Return the [x, y] coordinate for the center point of the cell that contains the specified text.  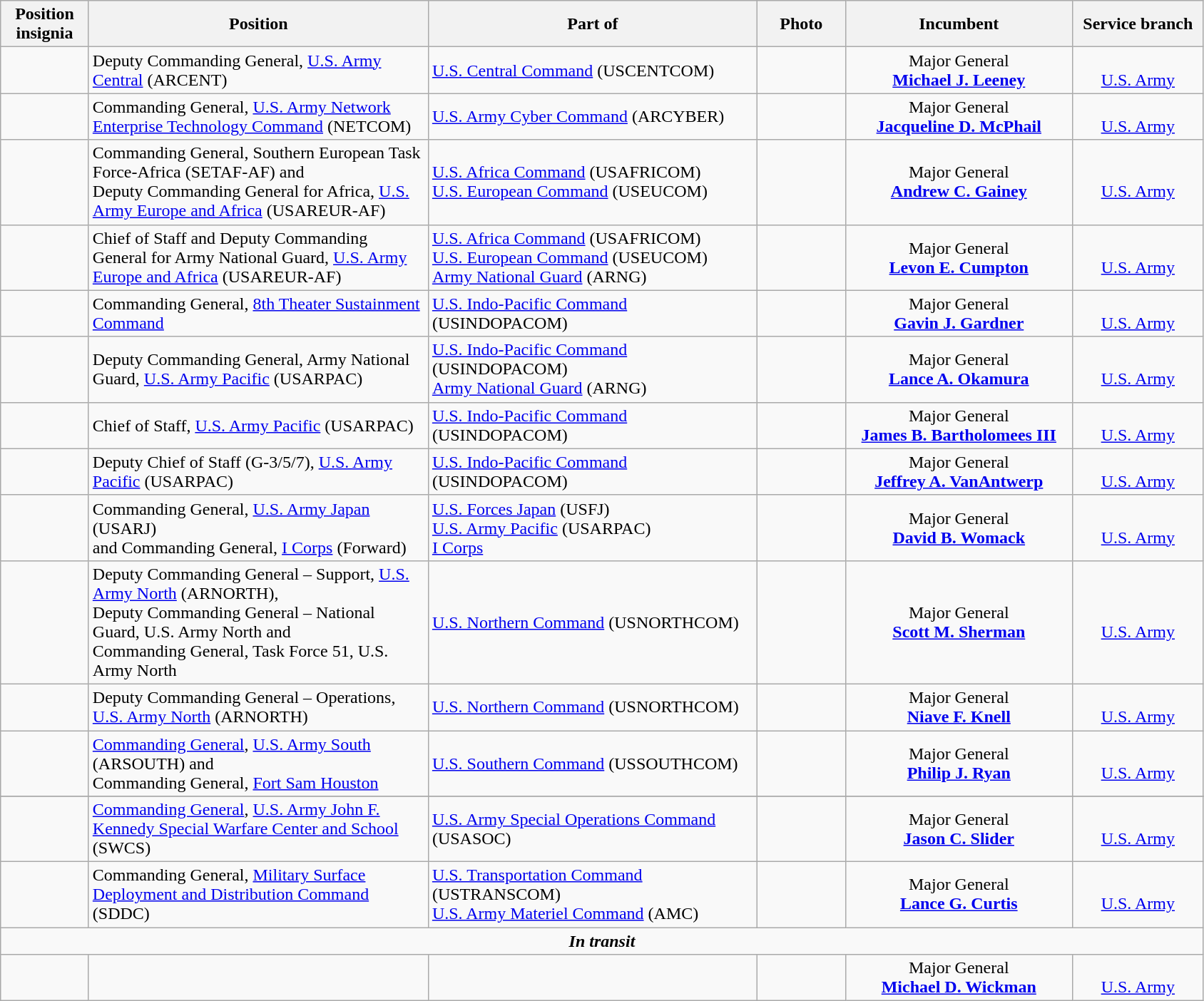
Major GeneralPhilip J. Ryan [959, 763]
Deputy Commanding General, U.S. Army Central (ARCENT) [258, 70]
U.S. Africa Command (USAFRICOM) U.S. European Command (USEUCOM) Army National Guard (ARNG) [592, 257]
Commanding General, Military Surface Deployment and Distribution Command (SDDC) [258, 895]
Major GeneralMichael D. Wickman [959, 978]
U.S. Central Command (USCENTCOM) [592, 70]
Photo [801, 24]
U.S. Army Cyber Command (ARCYBER) [592, 117]
U.S. Indo-Pacific Command (USINDOPACOM) Army National Guard (ARNG) [592, 369]
Commanding General, Southern European Task Force-Africa (SETAF-AF) andDeputy Commanding General for Africa, U.S. Army Europe and Africa (USAREUR-AF) [258, 183]
Deputy Chief of Staff (G-3/5/7), U.S. Army Pacific (USARPAC) [258, 472]
Commanding General, U.S. Army Network Enterprise Technology Command (NETCOM) [258, 117]
Major GeneralGavin J. Gardner [959, 314]
U.S. Transportation Command (USTRANSCOM) U.S. Army Materiel Command (AMC) [592, 895]
In transit [602, 941]
Service branch [1138, 24]
Major GeneralDavid B. Womack [959, 528]
U.S. Army Special Operations Command (USASOC) [592, 829]
Chief of Staff, U.S. Army Pacific (USARPAC) [258, 425]
Position [258, 24]
Chief of Staff and Deputy Commanding General for Army National Guard, U.S. Army Europe and Africa (USAREUR-AF) [258, 257]
U.S. Africa Command (USAFRICOM) U.S. European Command (USEUCOM) [592, 183]
Commanding General, 8th Theater Sustainment Command [258, 314]
Commanding General, U.S. Army Japan (USARJ)and Commanding General, I Corps (Forward) [258, 528]
Major GeneralLance A. Okamura [959, 369]
Major GeneralScott M. Sherman [959, 622]
U.S. Southern Command (USSOUTHCOM) [592, 763]
Major GeneralJames B. Bartholomees III [959, 425]
Commanding General, U.S. Army John F. Kennedy Special Warfare Center and School (SWCS) [258, 829]
Part of [592, 24]
Deputy Commanding General – Operations, U.S. Army North (ARNORTH) [258, 707]
Major GeneralLevon E. Cumpton [959, 257]
Major GeneralJacqueline D. McPhail [959, 117]
Deputy Commanding General, Army National Guard, U.S. Army Pacific (USARPAC) [258, 369]
U.S. Forces Japan (USFJ) U.S. Army Pacific (USARPAC) I Corps [592, 528]
Major GeneralLance G. Curtis [959, 895]
Major GeneralNiave F. Knell [959, 707]
Major GeneralMichael J. Leeney [959, 70]
Major GeneralAndrew C. Gainey [959, 183]
Commanding General, U.S. Army South (ARSOUTH) andCommanding General, Fort Sam Houston [258, 763]
Incumbent [959, 24]
Major GeneralJason C. Slider [959, 829]
Major GeneralJeffrey A. VanAntwerp [959, 472]
Position insignia [45, 24]
